Output the (X, Y) coordinate of the center of the cell containing the given text.  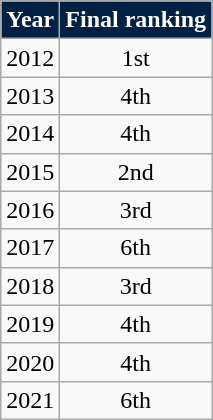
2nd (136, 172)
2013 (30, 96)
2019 (30, 324)
2021 (30, 400)
2014 (30, 134)
2012 (30, 58)
Year (30, 20)
2020 (30, 362)
2017 (30, 248)
Final ranking (136, 20)
1st (136, 58)
2016 (30, 210)
2015 (30, 172)
2018 (30, 286)
